Provide the (x, y) coordinate of the cell's center where the given text is located.  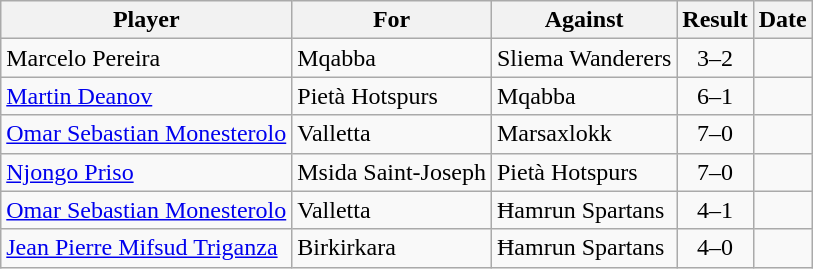
Msida Saint-Joseph (392, 172)
Player (146, 20)
Njongo Priso (146, 172)
Result (715, 20)
Martin Deanov (146, 96)
Marcelo Pereira (146, 58)
4–1 (715, 210)
Against (584, 20)
Birkirkara (392, 248)
4–0 (715, 248)
Marsaxlokk (584, 134)
Sliema Wanderers (584, 58)
3–2 (715, 58)
Jean Pierre Mifsud Triganza (146, 248)
For (392, 20)
6–1 (715, 96)
Date (782, 20)
